For the text-containing cell, return its midpoint in (X, Y) coordinate format. 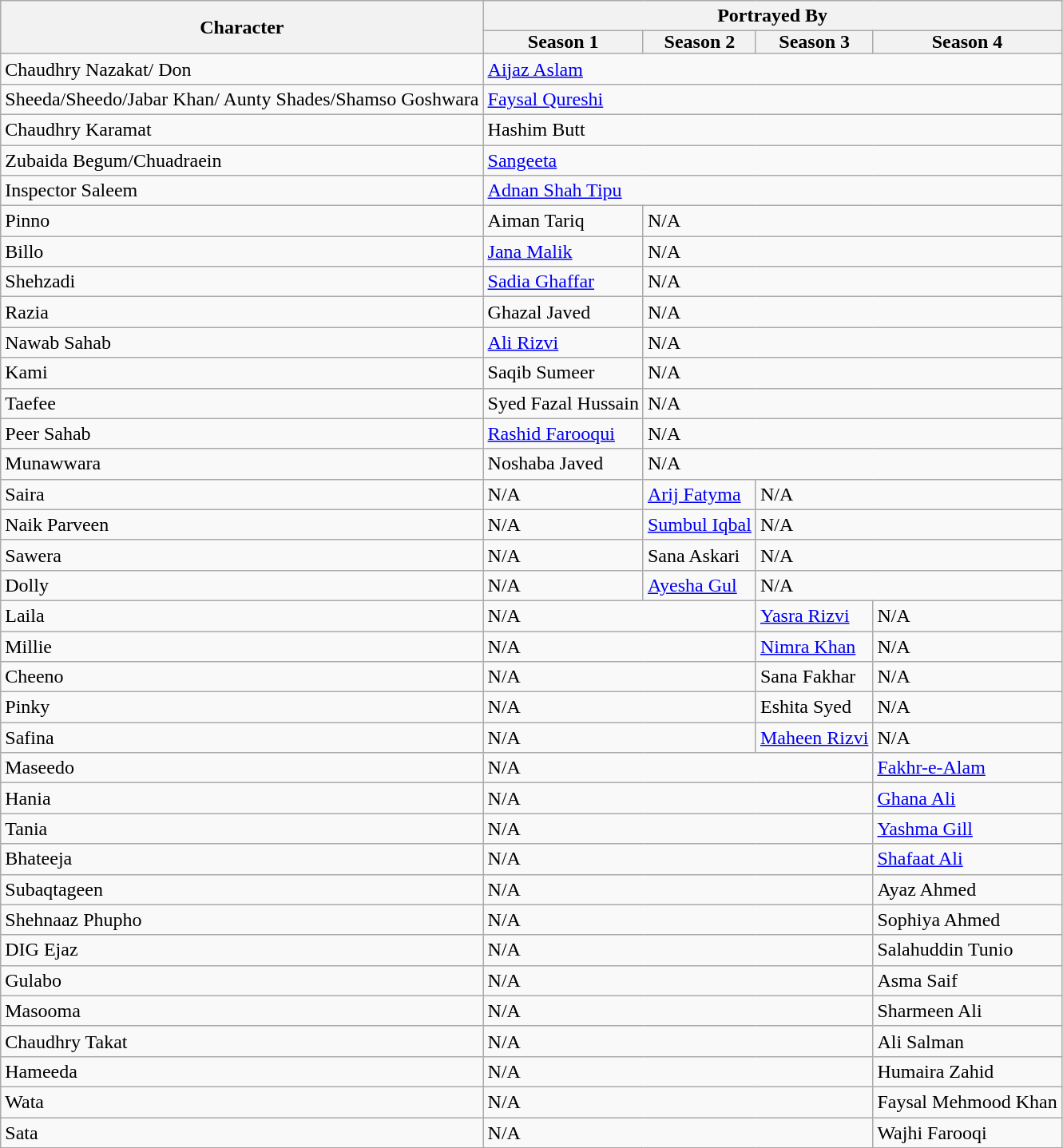
Saira (242, 494)
Ali Rizvi (563, 342)
Yashma Gill (967, 829)
Sheeda/Sheedo/Jabar Khan/ Aunty Shades/Shamso Goshwara (242, 99)
Wata (242, 1102)
Aiman Tariq (563, 221)
Inspector Saleem (242, 191)
Ghana Ali (967, 798)
Saqib Sumeer (563, 373)
Season 2 (700, 42)
Sharmeen Ali (967, 1011)
Yasra Rizvi (814, 616)
Ghazal Javed (563, 312)
Portrayed By (772, 16)
Humaira Zahid (967, 1071)
Wajhi Farooqi (967, 1133)
Sana Fakhar (814, 677)
Aijaz Aslam (772, 69)
Millie (242, 646)
Shehzadi (242, 282)
Laila (242, 616)
Tania (242, 829)
Zubaida Begum/Chuadraein (242, 160)
Jana Malik (563, 251)
Faysal Mehmood Khan (967, 1102)
Hashim Butt (772, 129)
Hania (242, 798)
Chaudhry Takat (242, 1041)
Shehnaaz Phupho (242, 920)
Sophiya Ahmed (967, 920)
Shafaat Ali (967, 859)
Fakhr-e-Alam (967, 768)
Peer Sahab (242, 433)
Munawwara (242, 464)
Faysal Qureshi (772, 99)
Dolly (242, 585)
Season 4 (967, 42)
Subaqtageen (242, 889)
Ayesha Gul (700, 585)
Pinky (242, 707)
Adnan Shah Tipu (772, 191)
Season 3 (814, 42)
DIG Ejaz (242, 950)
Sadia Ghaffar (563, 282)
Razia (242, 312)
Gulabo (242, 980)
Kami (242, 373)
Maseedo (242, 768)
Asma Saif (967, 980)
Sumbul Iqbal (700, 525)
Bhateeja (242, 859)
Safina (242, 738)
Sangeeta (772, 160)
Nimra Khan (814, 646)
Noshaba Javed (563, 464)
Chaudhry Karamat (242, 129)
Rashid Farooqui (563, 433)
Season 1 (563, 42)
Eshita Syed (814, 707)
Pinno (242, 221)
Chaudhry Nazakat/ Don (242, 69)
Cheeno (242, 677)
Hameeda (242, 1071)
Sata (242, 1133)
Maheen Rizvi (814, 738)
Arij Fatyma (700, 494)
Nawab Sahab (242, 342)
Salahuddin Tunio (967, 950)
Character (242, 27)
Naik Parveen (242, 525)
Masooma (242, 1011)
Ali Salman (967, 1041)
Taefee (242, 403)
Sawera (242, 555)
Sana Askari (700, 555)
Syed Fazal Hussain (563, 403)
Ayaz Ahmed (967, 889)
Billo (242, 251)
